Return the (x, y) coordinate for the center point of the cell that contains the specified text.  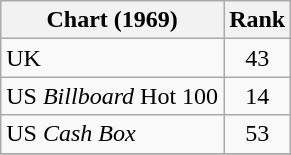
Rank (258, 20)
Chart (1969) (112, 20)
UK (112, 58)
US Billboard Hot 100 (112, 96)
14 (258, 96)
US Cash Box (112, 134)
43 (258, 58)
53 (258, 134)
